Return (X, Y) of the center of cell containing provided text 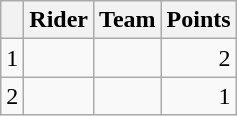
Rider (59, 20)
Points (198, 20)
Team (128, 20)
